Scan for the cell matching the given text and deliver its [x, y] coordinate at center. 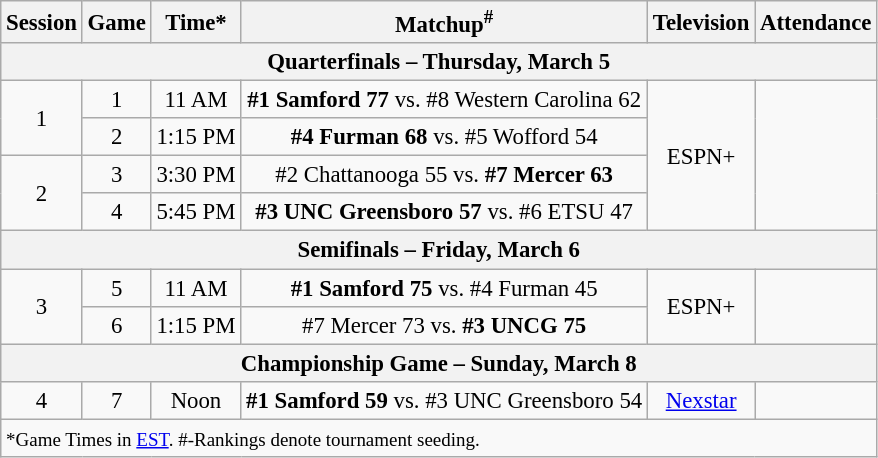
Television [702, 22]
Semifinals – Friday, March 6 [439, 250]
Nexstar [702, 400]
#1 Samford 75 vs. #4 Furman 45 [444, 288]
Session [42, 22]
5 [116, 288]
Quarterfinals – Thursday, March 5 [439, 62]
#3 UNC Greensboro 57 vs. #6 ETSU 47 [444, 213]
3:30 PM [196, 175]
Attendance [816, 22]
#1 Samford 77 vs. #8 Western Carolina 62 [444, 100]
#2 Chattanooga 55 vs. #7 Mercer 63 [444, 175]
Matchup# [444, 22]
*Game Times in EST. #-Rankings denote tournament seeding. [439, 438]
Championship Game – Sunday, March 8 [439, 363]
#7 Mercer 73 vs. #3 UNCG 75 [444, 325]
7 [116, 400]
Noon [196, 400]
6 [116, 325]
Game [116, 22]
#4 Furman 68 vs. #5 Wofford 54 [444, 137]
#1 Samford 59 vs. #3 UNC Greensboro 54 [444, 400]
Time* [196, 22]
5:45 PM [196, 213]
